For the text-containing cell, return its midpoint in (x, y) coordinate format. 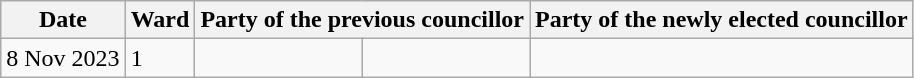
8 Nov 2023 (63, 58)
Date (63, 20)
Ward (160, 20)
Party of the newly elected councillor (722, 20)
Party of the previous councillor (362, 20)
1 (160, 58)
